Output the (x, y) coordinate of the center of the cell containing the given text.  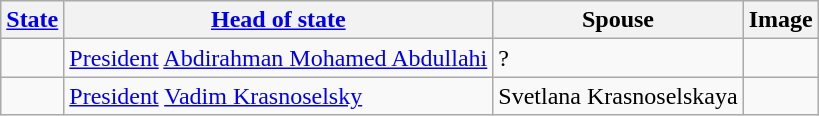
Spouse (618, 20)
President Abdirahman Mohamed Abdullahi (278, 58)
Head of state (278, 20)
Svetlana Krasnoselskaya (618, 96)
State (32, 20)
President Vadim Krasnoselsky (278, 96)
Image (780, 20)
? (618, 58)
